Provide the [X, Y] coordinate of the cell's center where the given text is located.  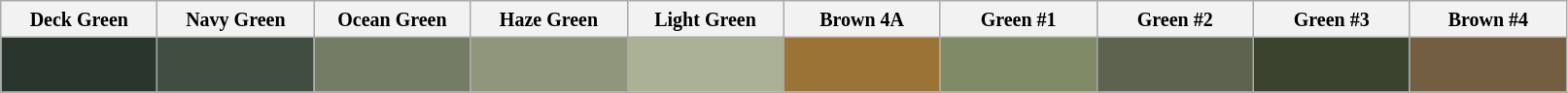
Green #1 [1019, 19]
Brown 4A [861, 19]
Brown #4 [1487, 19]
Ocean Green [393, 19]
Light Green [706, 19]
Green #2 [1174, 19]
Deck Green [80, 19]
Navy Green [235, 19]
Haze Green [548, 19]
Green #3 [1332, 19]
